Output the (x, y) coordinate of the center of the cell containing the given text.  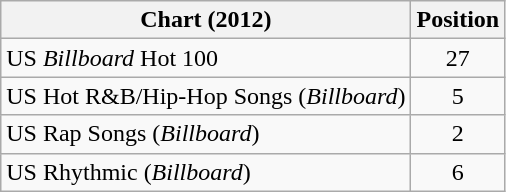
5 (458, 96)
Position (458, 20)
US Rap Songs (Billboard) (206, 134)
27 (458, 58)
US Billboard Hot 100 (206, 58)
Chart (2012) (206, 20)
2 (458, 134)
US Hot R&B/Hip-Hop Songs (Billboard) (206, 96)
US Rhythmic (Billboard) (206, 172)
6 (458, 172)
